Determine the [x, y] coordinate at the center of the cell enclosing the given text.  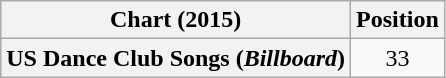
Position [398, 20]
33 [398, 58]
US Dance Club Songs (Billboard) [176, 58]
Chart (2015) [176, 20]
